Provide the [x, y] coordinate of the cell's center where the given text is located.  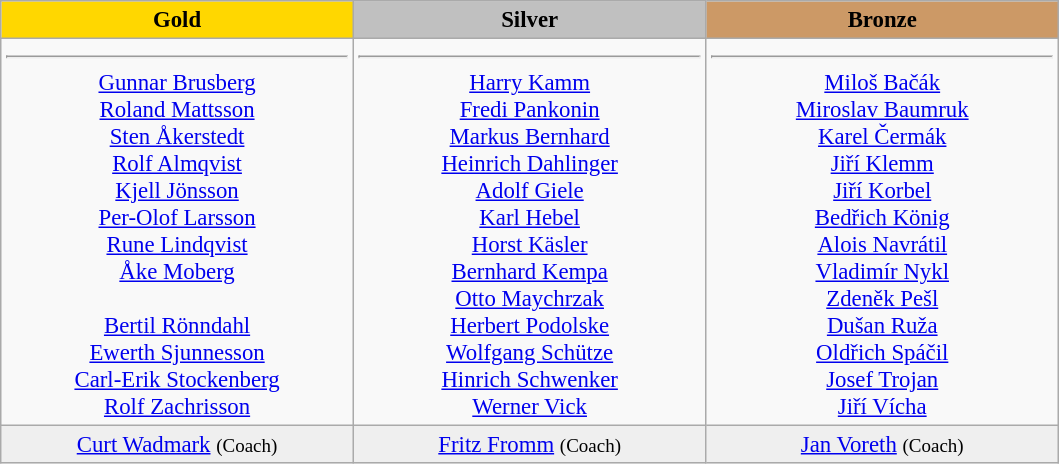
Gold [178, 20]
Curt Wadmark (Coach) [178, 445]
Bronze [882, 20]
Jan Voreth (Coach) [882, 445]
Fritz Fromm (Coach) [530, 445]
Silver [530, 20]
